Determine the (X, Y) coordinate at the center of the cell enclosing the given text.  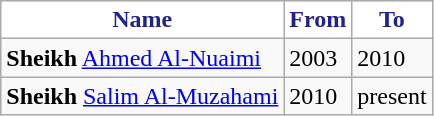
Sheikh Salim Al-Muzahami (142, 96)
present (392, 96)
From (318, 20)
Name (142, 20)
Sheikh Ahmed Al-Nuaimi (142, 58)
2003 (318, 58)
To (392, 20)
